Capture the cell that displays the provided text and extract its (X, Y) central coordinate. 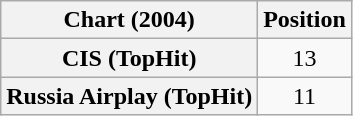
Russia Airplay (TopHit) (130, 96)
Position (305, 20)
11 (305, 96)
CIS (TopHit) (130, 58)
13 (305, 58)
Chart (2004) (130, 20)
